Pinpoint the cell where the given text exists, returning its [x, y] midpoint coordinate. 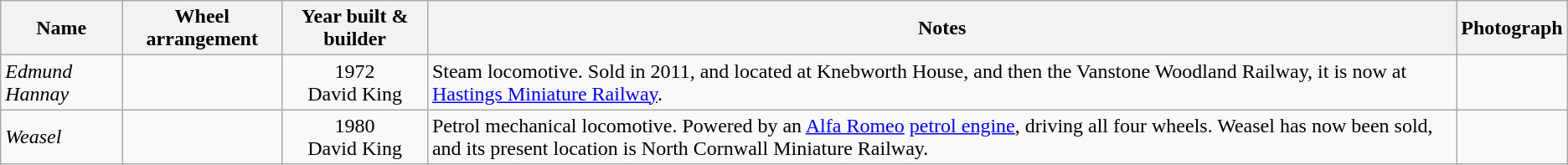
Weasel [62, 137]
Steam locomotive. Sold in 2011, and located at Knebworth House, and then the Vanstone Woodland Railway, it is now at Hastings Miniature Railway. [941, 82]
Edmund Hannay [62, 82]
Photograph [1512, 28]
Notes [941, 28]
1980David King [355, 137]
1972David King [355, 82]
Wheel arrangement [203, 28]
Year built & builder [355, 28]
Name [62, 28]
